Find where the given text appears and provide that cell's center as [X, Y] coordinate. 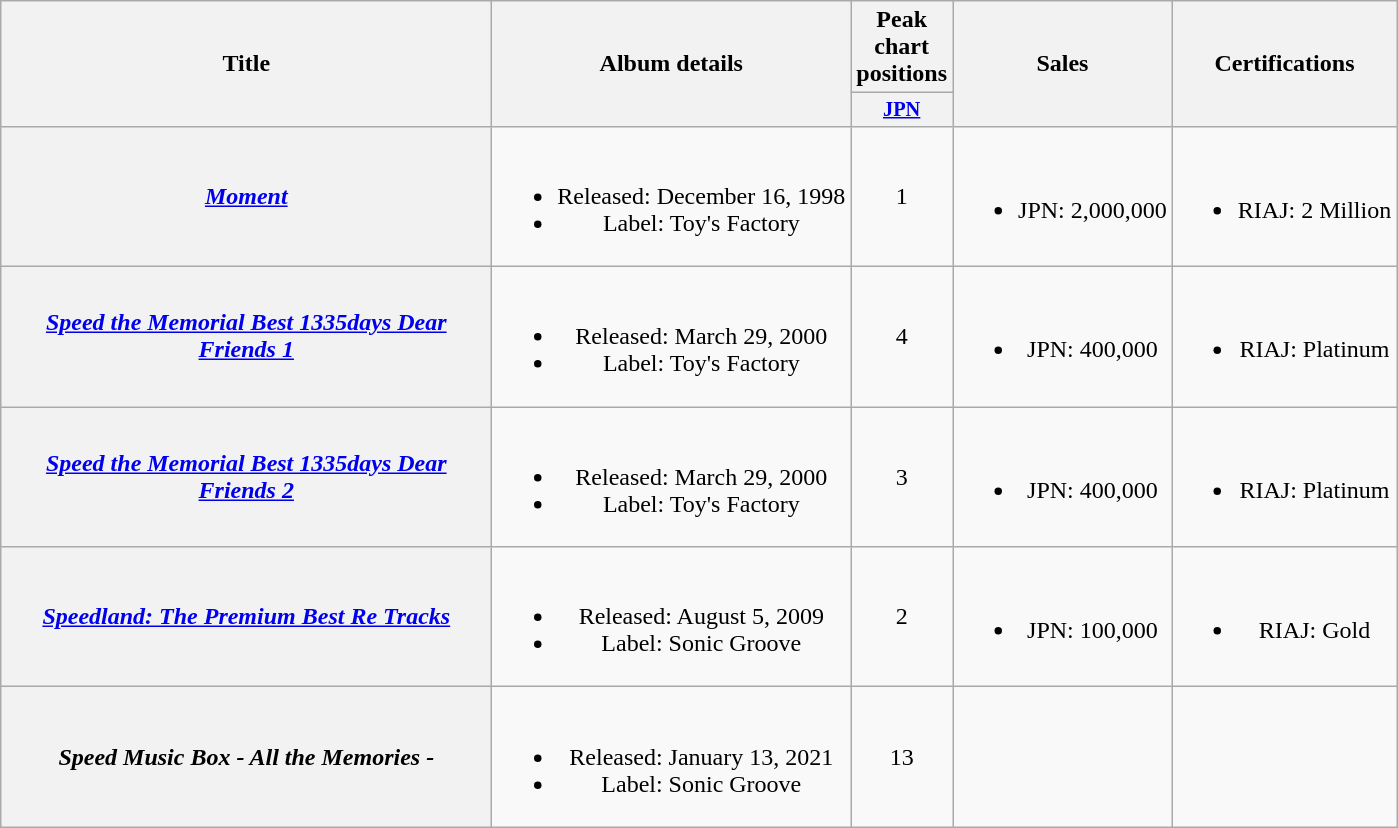
Speed the Memorial Best 1335days Dear Friends 2 [246, 477]
1 [902, 196]
Sales [1063, 64]
3 [902, 477]
Speedland: The Premium Best Re Tracks [246, 617]
Album details [672, 64]
Released: January 13, 2021Label: Sonic Groove [672, 757]
JPN [902, 110]
Released: December 16, 1998Label: Toy's Factory [672, 196]
13 [902, 757]
Released: August 5, 2009Label: Sonic Groove [672, 617]
Title [246, 64]
Peak chart positions [902, 47]
Speed Music Box - All the Memories - [246, 757]
RIAJ: 2 Million [1284, 196]
Certifications [1284, 64]
4 [902, 337]
JPN: 2,000,000 [1063, 196]
Speed the Memorial Best 1335days Dear Friends 1 [246, 337]
Moment [246, 196]
2 [902, 617]
JPN: 100,000 [1063, 617]
RIAJ: Gold [1284, 617]
